Locate the cell with the specified text and output its (X, Y) center coordinate. 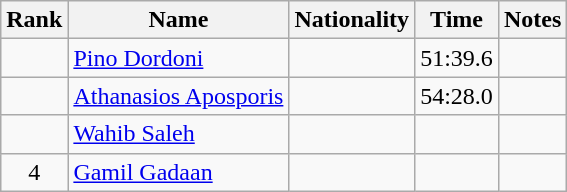
Rank (34, 20)
4 (34, 172)
Notes (532, 20)
Athanasios Aposporis (178, 96)
Wahib Saleh (178, 134)
Nationality (352, 20)
Gamil Gadaan (178, 172)
Pino Dordoni (178, 58)
54:28.0 (457, 96)
Time (457, 20)
51:39.6 (457, 58)
Name (178, 20)
